For the text-containing cell, return its midpoint in [X, Y] coordinate format. 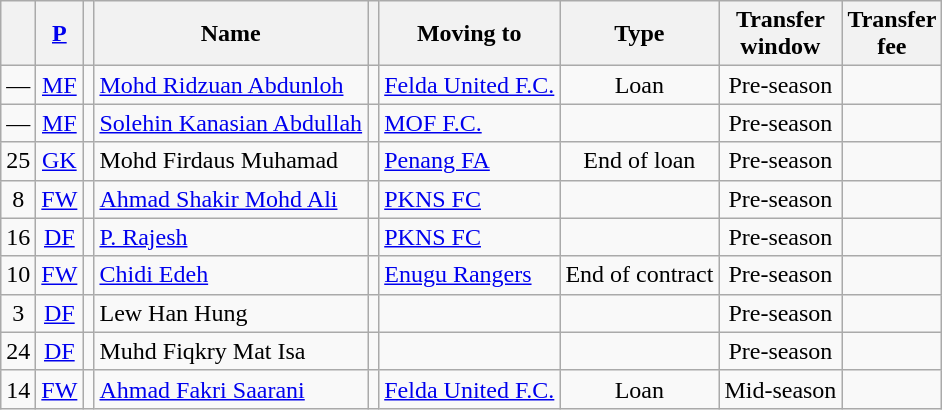
Moving to [470, 34]
Name [231, 34]
Mohd Firdaus Muhamad [231, 161]
16 [18, 237]
Chidi Edeh [231, 275]
MOF F.C. [470, 123]
Transferfee [892, 34]
Ahmad Shakir Mohd Ali [231, 199]
P. Rajesh [231, 237]
14 [18, 389]
Ahmad Fakri Saarani [231, 389]
24 [18, 351]
Type [640, 34]
Enugu Rangers [470, 275]
Solehin Kanasian Abdullah [231, 123]
Mid-season [780, 389]
P [60, 34]
8 [18, 199]
End of contract [640, 275]
Penang FA [470, 161]
10 [18, 275]
Mohd Ridzuan Abdunloh [231, 85]
Muhd Fiqkry Mat Isa [231, 351]
25 [18, 161]
GK [60, 161]
End of loan [640, 161]
Transferwindow [780, 34]
3 [18, 313]
Lew Han Hung [231, 313]
